Determine the (X, Y) coordinate at the center of the cell enclosing the given text.  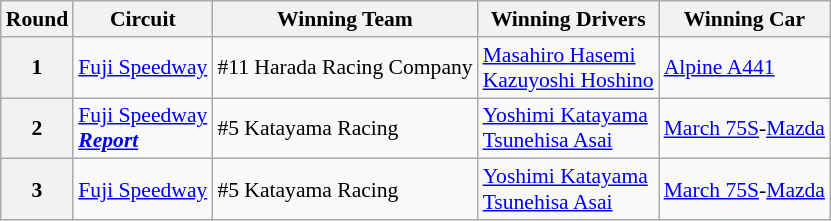
Masahiro Hasemi Kazuyoshi Hoshino (568, 68)
Winning Team (344, 19)
Winning Drivers (568, 19)
Circuit (142, 19)
Fuji SpeedwayReport (142, 128)
1 (38, 68)
2 (38, 128)
3 (38, 190)
#11 Harada Racing Company (344, 68)
Round (38, 19)
Winning Car (744, 19)
Alpine A441 (744, 68)
